Return (x, y) of the center of cell containing provided text 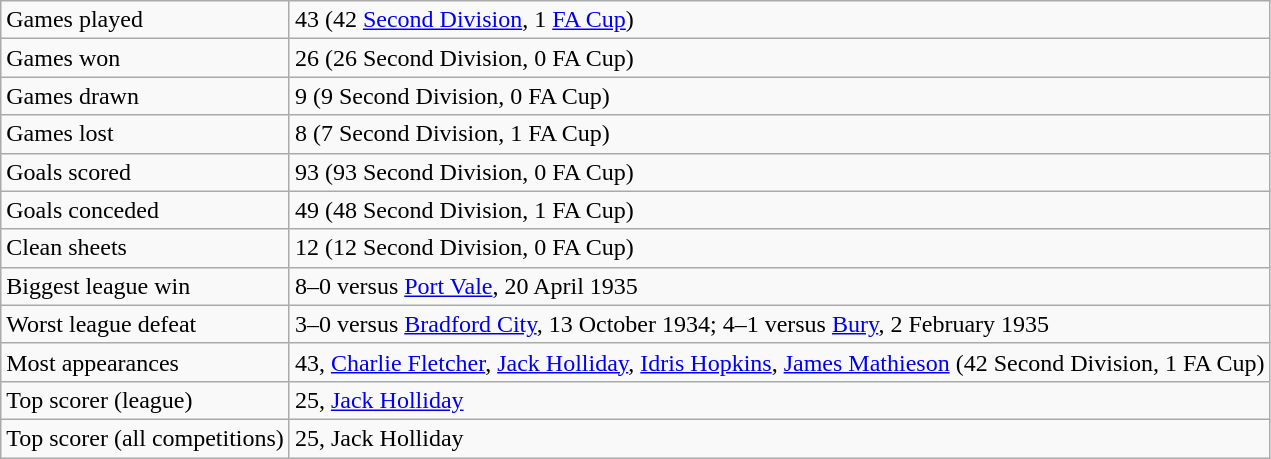
8 (7 Second Division, 1 FA Cup) (780, 134)
9 (9 Second Division, 0 FA Cup) (780, 96)
49 (48 Second Division, 1 FA Cup) (780, 210)
Top scorer (all competitions) (146, 438)
12 (12 Second Division, 0 FA Cup) (780, 248)
Goals scored (146, 172)
8–0 versus Port Vale, 20 April 1935 (780, 286)
93 (93 Second Division, 0 FA Cup) (780, 172)
Most appearances (146, 362)
Games played (146, 20)
Biggest league win (146, 286)
Clean sheets (146, 248)
Top scorer (league) (146, 400)
Goals conceded (146, 210)
43, Charlie Fletcher, Jack Holliday, Idris Hopkins, James Mathieson (42 Second Division, 1 FA Cup) (780, 362)
26 (26 Second Division, 0 FA Cup) (780, 58)
43 (42 Second Division, 1 FA Cup) (780, 20)
Games drawn (146, 96)
3–0 versus Bradford City, 13 October 1934; 4–1 versus Bury, 2 February 1935 (780, 324)
Worst league defeat (146, 324)
Games won (146, 58)
Games lost (146, 134)
